Pinpoint the cell where the given text exists, returning its (X, Y) midpoint coordinate. 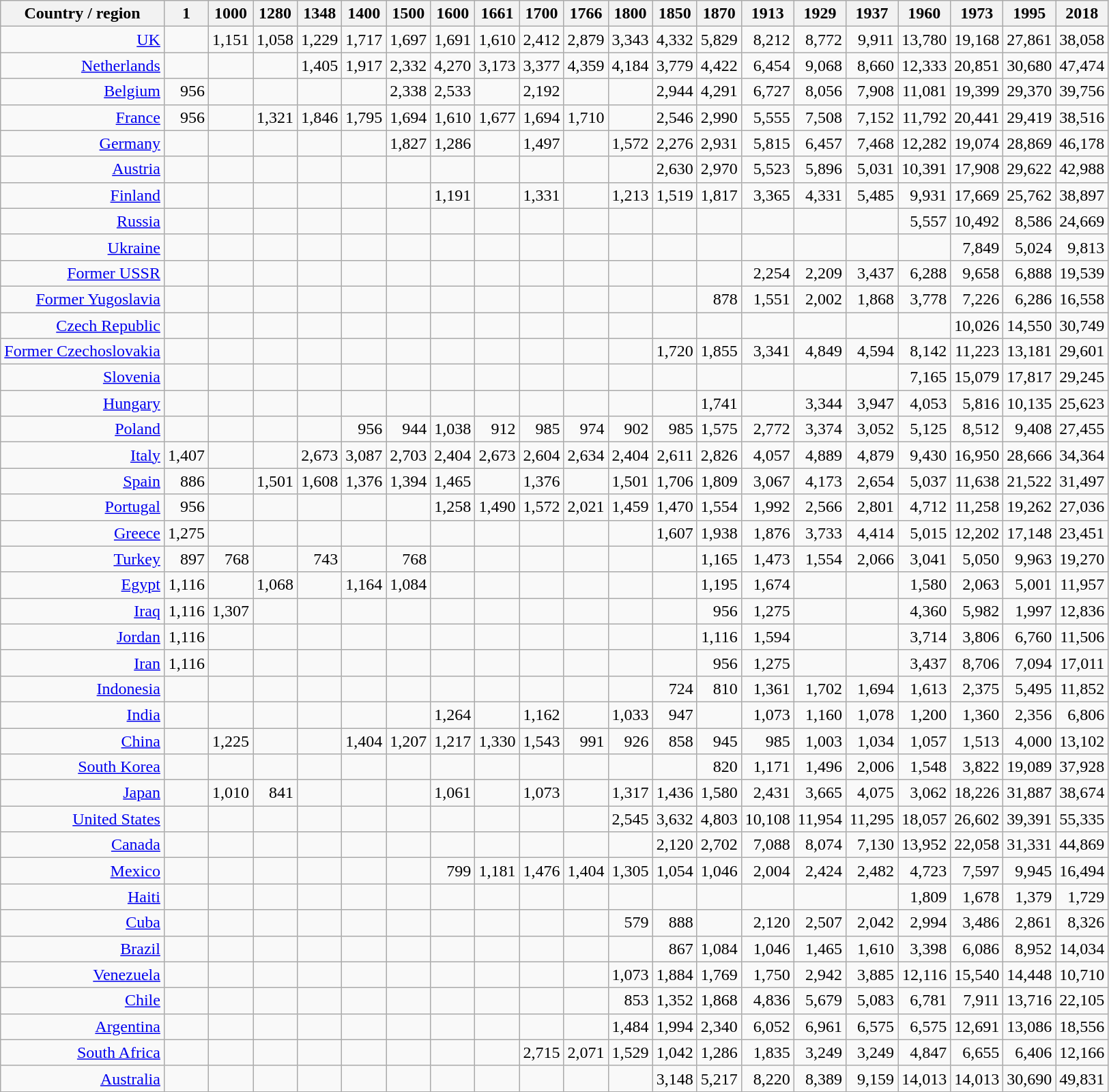
26,602 (977, 819)
2,994 (924, 923)
13,952 (924, 845)
2,970 (719, 169)
19,262 (1029, 507)
11,258 (977, 507)
27,861 (1029, 40)
4,594 (872, 351)
2,254 (767, 273)
3,714 (924, 637)
1,575 (719, 429)
4,422 (719, 66)
12,691 (977, 1026)
2,611 (674, 455)
3,365 (767, 195)
2,654 (872, 481)
Belgium (83, 91)
2,375 (977, 689)
Netherlands (83, 66)
8,772 (820, 40)
1937 (872, 14)
Finland (83, 195)
22,058 (977, 845)
2,066 (872, 559)
2,507 (820, 923)
7,152 (872, 117)
Poland (83, 429)
1,817 (719, 195)
1,729 (1082, 897)
29,419 (1029, 117)
886 (186, 481)
1995 (1029, 14)
India (83, 715)
867 (674, 949)
3,665 (820, 793)
Slovenia (83, 377)
4,414 (872, 533)
1348 (319, 14)
1,551 (767, 299)
2,338 (408, 91)
Portugal (83, 507)
9,931 (924, 195)
11,081 (924, 91)
2,424 (820, 871)
1400 (364, 14)
4,270 (453, 66)
7,130 (872, 845)
8,586 (1029, 221)
2,801 (872, 507)
2,042 (872, 923)
2,566 (820, 507)
5,217 (719, 1078)
1,394 (408, 481)
6,806 (1082, 715)
2,431 (767, 793)
United States (83, 819)
5,037 (924, 481)
11,295 (872, 819)
5,896 (820, 169)
55,335 (1082, 819)
Country / region (83, 14)
3,822 (977, 767)
27,036 (1082, 507)
18,057 (924, 819)
1800 (631, 14)
2,604 (542, 455)
897 (186, 559)
16,494 (1082, 871)
5,083 (872, 1001)
799 (453, 871)
20,851 (977, 66)
42,988 (1082, 169)
2,356 (1029, 715)
1,061 (453, 793)
11,638 (977, 481)
1,162 (542, 715)
6,760 (1029, 637)
878 (719, 299)
1,677 (497, 117)
2,630 (674, 169)
1,706 (674, 481)
1,164 (364, 585)
8,706 (977, 663)
1,473 (767, 559)
37,928 (1082, 767)
5,024 (1029, 247)
4,847 (924, 1052)
3,148 (674, 1078)
10,391 (924, 169)
2018 (1082, 14)
13,102 (1082, 741)
7,226 (977, 299)
19,074 (977, 143)
1700 (542, 14)
4,053 (924, 403)
Germany (83, 143)
1,405 (319, 66)
3,087 (364, 455)
Former Czechoslovakia (83, 351)
5,555 (767, 117)
Italy (83, 455)
South Korea (83, 767)
3,062 (924, 793)
7,508 (820, 117)
4,836 (767, 1001)
8,512 (977, 429)
Venezuela (83, 975)
3,041 (924, 559)
2,861 (1029, 923)
5,679 (820, 1001)
10,108 (767, 819)
4,331 (820, 195)
2,533 (453, 91)
1,195 (719, 585)
2,412 (542, 40)
1,608 (319, 481)
1,497 (542, 143)
3,885 (872, 975)
14,448 (1029, 975)
1,548 (924, 767)
30,749 (1082, 326)
19,089 (1029, 767)
5,557 (924, 221)
16,558 (1082, 299)
1,258 (453, 507)
12,282 (924, 143)
2,546 (674, 117)
7,165 (924, 377)
2,545 (631, 819)
1,217 (453, 741)
Czech Republic (83, 326)
1,476 (542, 871)
1,795 (364, 117)
1,207 (408, 741)
9,068 (820, 66)
1,078 (872, 715)
5,829 (719, 40)
6,961 (820, 1026)
Iran (83, 663)
9,408 (1029, 429)
9,658 (977, 273)
39,391 (1029, 819)
7,908 (872, 91)
3,733 (820, 533)
30,680 (1029, 66)
19,168 (977, 40)
1,490 (497, 507)
3,486 (977, 923)
16,950 (977, 455)
1,225 (231, 741)
1,264 (453, 715)
13,780 (924, 40)
2,004 (767, 871)
1,317 (631, 793)
4,879 (872, 455)
9,911 (872, 40)
4,889 (820, 455)
14,034 (1082, 949)
19,539 (1082, 273)
24,669 (1082, 221)
1,407 (186, 455)
17,669 (977, 195)
991 (586, 741)
2,482 (872, 871)
29,622 (1029, 169)
Australia (83, 1078)
13,086 (1029, 1026)
1,513 (977, 741)
Jordan (83, 637)
34,364 (1082, 455)
858 (674, 741)
1,846 (319, 117)
1,165 (719, 559)
31,497 (1082, 481)
1,181 (497, 871)
7,597 (977, 871)
1 (186, 14)
1,200 (924, 715)
853 (631, 1001)
South Africa (83, 1052)
6,288 (924, 273)
Austria (83, 169)
12,202 (977, 533)
1,876 (767, 533)
18,556 (1082, 1026)
1,034 (872, 741)
21,522 (1029, 481)
841 (276, 793)
1,750 (767, 975)
49,831 (1082, 1078)
2,021 (586, 507)
6,086 (977, 949)
5,031 (872, 169)
9,813 (1082, 247)
1,229 (319, 40)
1600 (453, 14)
3,947 (872, 403)
4,332 (674, 40)
17,908 (977, 169)
2,340 (719, 1026)
1,613 (924, 689)
1661 (497, 14)
38,058 (1082, 40)
1,717 (364, 40)
1000 (231, 14)
5,816 (977, 403)
902 (631, 429)
7,849 (977, 247)
1,379 (1029, 897)
1766 (586, 14)
9,963 (1029, 559)
6,655 (977, 1052)
18,226 (977, 793)
11,957 (1082, 585)
17,011 (1082, 663)
3,377 (542, 66)
9,430 (924, 455)
22,105 (1082, 1001)
2,192 (542, 91)
20,441 (977, 117)
1,058 (276, 40)
3,806 (977, 637)
28,869 (1029, 143)
23,451 (1082, 533)
1,529 (631, 1052)
4,849 (820, 351)
579 (631, 923)
4,712 (924, 507)
8,326 (1082, 923)
1,033 (631, 715)
1,321 (276, 117)
1913 (767, 14)
1,835 (767, 1052)
2,002 (820, 299)
3,344 (820, 403)
810 (719, 689)
1,519 (674, 195)
1,042 (674, 1052)
912 (497, 429)
Greece (83, 533)
5,125 (924, 429)
1,459 (631, 507)
6,052 (767, 1026)
7,911 (977, 1001)
Cuba (83, 923)
4,723 (924, 871)
6,781 (924, 1001)
31,887 (1029, 793)
Argentina (83, 1026)
8,952 (1029, 949)
2,703 (408, 455)
1280 (276, 14)
5,001 (1029, 585)
974 (586, 429)
19,270 (1082, 559)
6,727 (767, 91)
1929 (820, 14)
Russia (83, 221)
10,710 (1082, 975)
17,817 (1029, 377)
Mexico (83, 871)
4,075 (872, 793)
7,088 (767, 845)
1870 (719, 14)
1,360 (977, 715)
Indonesia (83, 689)
6,457 (820, 143)
Chile (83, 1001)
2,071 (586, 1052)
1,594 (767, 637)
1,436 (674, 793)
8,056 (820, 91)
38,516 (1082, 117)
1,352 (674, 1001)
Former USSR (83, 273)
1,054 (674, 871)
8,660 (872, 66)
39,756 (1082, 91)
10,135 (1029, 403)
1,710 (586, 117)
13,716 (1029, 1001)
1,938 (719, 533)
1,543 (542, 741)
Canada (83, 845)
46,178 (1082, 143)
12,116 (924, 975)
15,079 (977, 377)
5,982 (977, 611)
5,050 (977, 559)
31,331 (1029, 845)
1,702 (820, 689)
Japan (83, 793)
1,057 (924, 741)
7,468 (872, 143)
1,151 (231, 40)
1,003 (820, 741)
28,666 (1029, 455)
5,495 (1029, 689)
8,074 (820, 845)
11,954 (820, 819)
4,360 (924, 611)
1,994 (674, 1026)
3,343 (631, 40)
4,291 (719, 91)
2,942 (820, 975)
17,148 (1029, 533)
1,607 (674, 533)
China (83, 741)
1,992 (767, 507)
9,159 (872, 1078)
5,485 (872, 195)
29,370 (1029, 91)
Former Yugoslavia (83, 299)
Turkey (83, 559)
4,173 (820, 481)
5,015 (924, 533)
1,678 (977, 897)
2,209 (820, 273)
2,063 (977, 585)
1,330 (497, 741)
8,389 (820, 1078)
10,026 (977, 326)
6,888 (1029, 273)
12,166 (1082, 1052)
6,406 (1029, 1052)
11,223 (977, 351)
1,331 (542, 195)
2,715 (542, 1052)
1,884 (674, 975)
4,184 (631, 66)
1,160 (820, 715)
12,836 (1082, 611)
1,917 (364, 66)
1,068 (276, 585)
2,944 (674, 91)
1,213 (631, 195)
1,720 (674, 351)
47,474 (1082, 66)
27,455 (1082, 429)
4,359 (586, 66)
1,496 (820, 767)
Iraq (83, 611)
2,879 (586, 40)
888 (674, 923)
11,792 (924, 117)
2,826 (719, 455)
8,220 (767, 1078)
4,000 (1029, 741)
1,827 (408, 143)
7,094 (1029, 663)
724 (674, 689)
10,492 (977, 221)
France (83, 117)
1,038 (453, 429)
3,052 (872, 429)
926 (631, 741)
Haiti (83, 897)
1,307 (231, 611)
44,869 (1082, 845)
1,484 (631, 1026)
11,506 (1082, 637)
1,305 (631, 871)
6,454 (767, 66)
13,181 (1029, 351)
1,741 (719, 403)
Spain (83, 481)
UK (83, 40)
Egypt (83, 585)
15,540 (977, 975)
30,690 (1029, 1078)
1,691 (453, 40)
8,212 (767, 40)
3,778 (924, 299)
5,523 (767, 169)
11,852 (1082, 689)
25,623 (1082, 403)
1973 (977, 14)
4,057 (767, 455)
2,276 (674, 143)
9,945 (1029, 871)
2,990 (719, 117)
8,142 (924, 351)
3,067 (767, 481)
19,399 (977, 91)
29,245 (1082, 377)
3,173 (497, 66)
2,931 (719, 143)
947 (674, 715)
1,855 (719, 351)
Brazil (83, 949)
3,374 (820, 429)
1,361 (767, 689)
38,674 (1082, 793)
1,674 (767, 585)
944 (408, 429)
12,333 (924, 66)
2,702 (719, 845)
29,601 (1082, 351)
1,171 (767, 767)
2,332 (408, 66)
1,470 (674, 507)
3,341 (767, 351)
3,632 (674, 819)
25,762 (1029, 195)
2,772 (767, 429)
Hungary (83, 403)
6,286 (1029, 299)
2,634 (586, 455)
Ukraine (83, 247)
1,191 (453, 195)
820 (719, 767)
38,897 (1082, 195)
1960 (924, 14)
743 (319, 559)
1,010 (231, 793)
945 (719, 741)
3,779 (674, 66)
1500 (408, 14)
14,550 (1029, 326)
3,398 (924, 949)
1,997 (1029, 611)
5,815 (767, 143)
1,769 (719, 975)
1,697 (408, 40)
4,803 (719, 819)
2,006 (872, 767)
1850 (674, 14)
